Extract the [x, y] coordinate from the center of the cell holding the provided text.  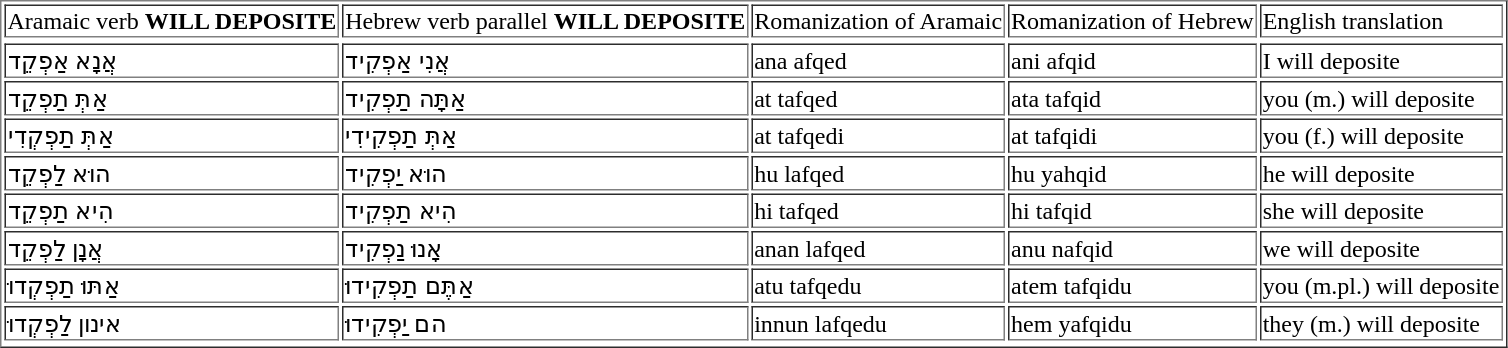
I will deposite [1382, 61]
anan lafqed [878, 248]
Hebrew verb parallel WILL DEPOSITE [545, 20]
hi tafqid [1132, 211]
ani afqid [1132, 61]
אַתְּ תַפְקְדִי [172, 135]
אַתּוּ תַפְקְדוּ [172, 285]
you (m.pl.) will deposite [1382, 285]
ana afqed [878, 61]
Romanization of Aramaic [878, 20]
אַתָּה תַפְקִיד [545, 98]
anu nafqid [1132, 248]
הִיא תַפְקֵד [172, 211]
Romanization of Hebrew [1132, 20]
אָנוּ נַפְקִיד [545, 248]
אַתְּ תַפְקֵד [172, 98]
hu yahqid [1132, 173]
אֲנִי אַפְקִיד [545, 61]
atem tafqidu [1132, 285]
atu tafqedu [878, 285]
you (m.) will deposite [1382, 98]
we will deposite [1382, 248]
אַתֶּם תַפְקִידוּ [545, 285]
אֲנָן לַפְקֵד [172, 248]
ata tafqid [1132, 98]
אֲנָא אַפְקֵד [172, 61]
at tafqed [878, 98]
he will deposite [1382, 173]
she will deposite [1382, 211]
they (m.) will deposite [1382, 323]
hem yafqidu [1132, 323]
אינון לַפְקְדוּ [172, 323]
הם יַפְקִידוּ [545, 323]
at tafqedi [878, 135]
hi tafqed [878, 211]
הוּא לַפְקֵד [172, 173]
English translation [1382, 20]
you (f.) will deposite [1382, 135]
innun lafqedu [878, 323]
at tafqidi [1132, 135]
Aramaic verb WILL DEPOSITE [172, 20]
הוּא יַפְקִיד [545, 173]
אַתְּ תַפְקִידִי [545, 135]
hu lafqed [878, 173]
הִיא תַפְקִיד [545, 211]
